Find where the given text appears and provide that cell's center as (x, y) coordinate. 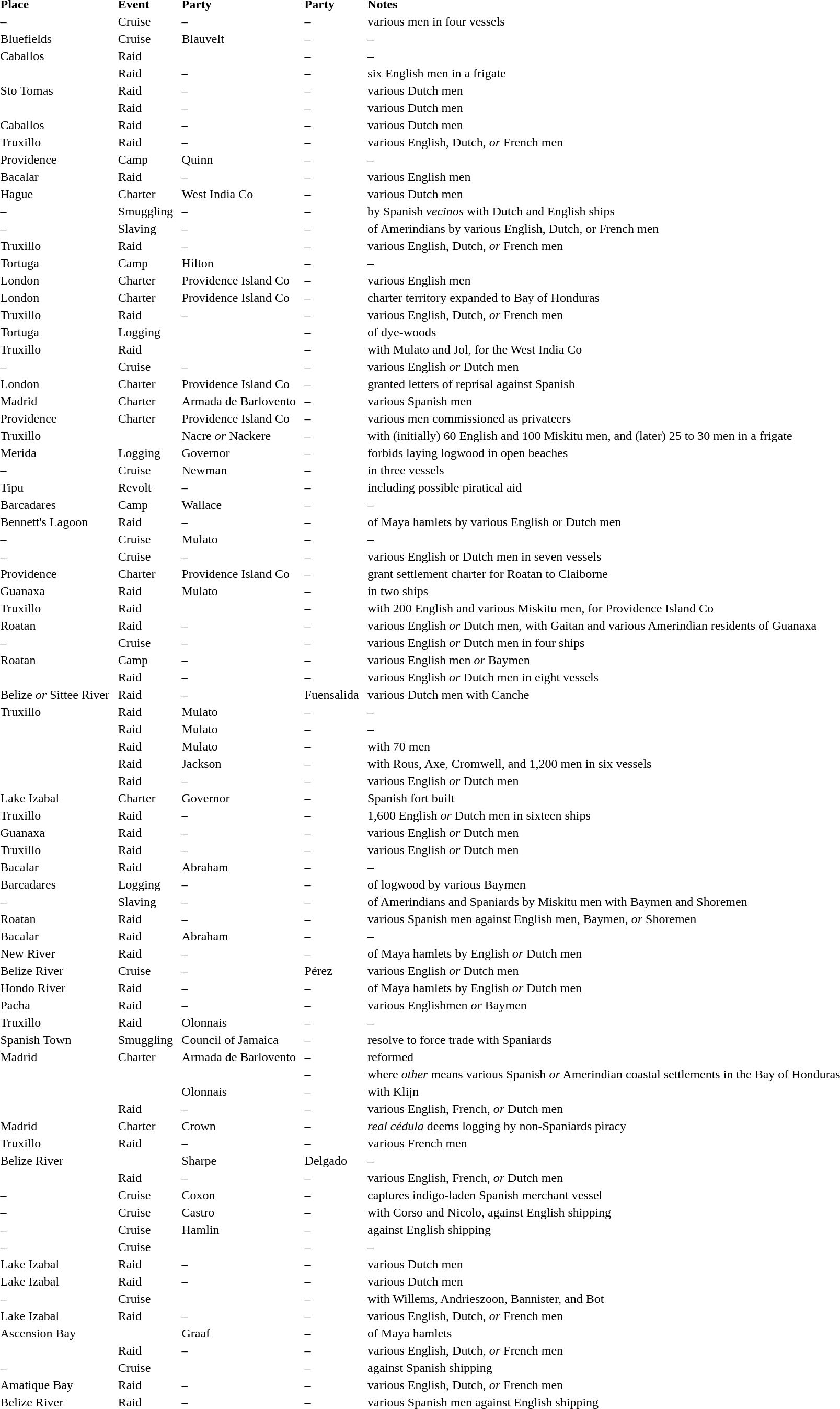
Graaf (236, 1333)
Pérez (329, 971)
Hilton (236, 263)
Blauvelt (236, 39)
Newman (236, 470)
Coxon (236, 1195)
Nacre or Nackere (236, 436)
Jackson (236, 764)
Hamlin (236, 1230)
Revolt (143, 487)
Crown (236, 1126)
Council of Jamaica (236, 1040)
Sharpe (236, 1161)
Wallace (236, 505)
West India Co (236, 194)
Castro (236, 1212)
Delgado (329, 1161)
Fuensalida (329, 695)
Quinn (236, 160)
